Return the [X, Y] coordinate for the center point of the cell that contains the specified text.  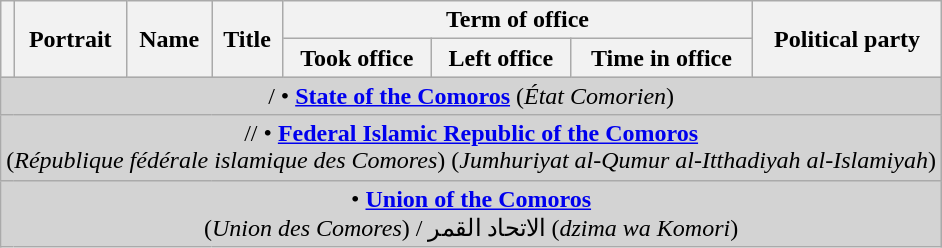
Term of office [518, 20]
/ • State of the Comoros (État Comorien) [472, 96]
Left office [500, 58]
Took office [356, 58]
// • Federal Islamic Republic of the Comoros(République fédérale islamique des Comores) (Jumhuriyat al-Qumur al-Itthadiyah al-Islamiyah) [472, 148]
Title [247, 39]
Portrait [70, 39]
Name [170, 39]
• Union of the Comoros(Union des Comores) / الاتحاد القمر (dzima wa Komori) [472, 214]
Time in office [661, 58]
Political party [848, 39]
